Provide the (X, Y) coordinate of the cell's center where the given text is located.  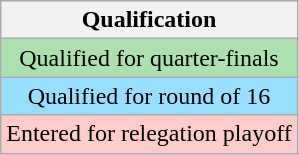
Qualification (150, 20)
Qualified for round of 16 (150, 96)
Qualified for quarter-finals (150, 58)
Entered for relegation playoff (150, 134)
